Find where the given text appears and provide that cell's center as (x, y) coordinate. 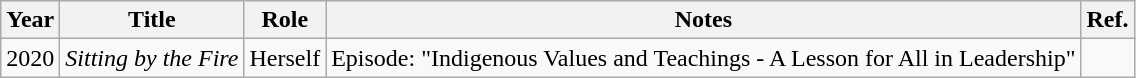
Notes (704, 20)
Sitting by the Fire (152, 58)
Ref. (1108, 20)
2020 (30, 58)
Year (30, 20)
Episode: "Indigenous Values and Teachings - A Lesson for All in Leadership" (704, 58)
Title (152, 20)
Herself (285, 58)
Role (285, 20)
